Detect which cell encompasses the target text, then output its (x, y) center coordinate. 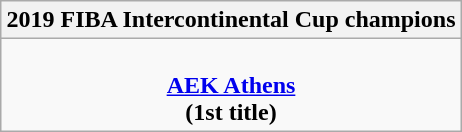
AEK Athens(1st title) (231, 85)
2019 FIBA Intercontinental Cup champions (231, 20)
